Identify which cell holds the provided text, then report its [X, Y] central coordinate. 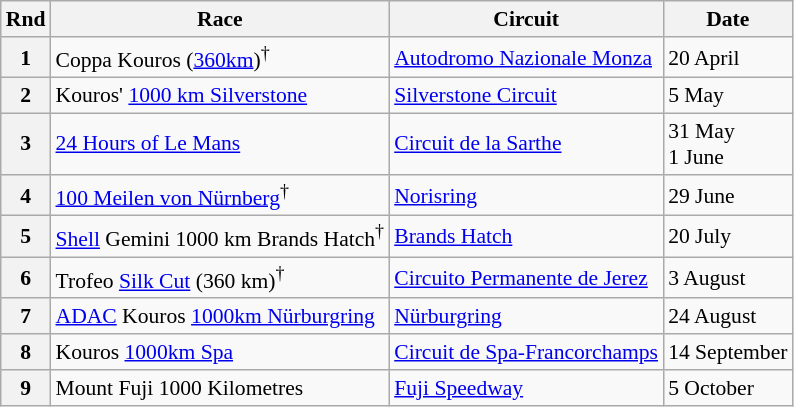
Fuji Speedway [526, 388]
24 Hours of Le Mans [220, 144]
3 [26, 144]
ADAC Kouros 1000km Nürburgring [220, 317]
Kouros 1000km Spa [220, 352]
Silverstone Circuit [526, 96]
14 September [728, 352]
31 May1 June [728, 144]
Race [220, 19]
Circuit [526, 19]
Kouros' 1000 km Silverstone [220, 96]
5 October [728, 388]
Coppa Kouros (360km)† [220, 58]
24 August [728, 317]
Rnd [26, 19]
3 August [728, 278]
Circuit de la Sarthe [526, 144]
20 July [728, 236]
Norisring [526, 196]
Circuito Permanente de Jerez [526, 278]
Date [728, 19]
5 May [728, 96]
20 April [728, 58]
Circuit de Spa-Francorchamps [526, 352]
9 [26, 388]
Brands Hatch [526, 236]
100 Meilen von Nürnberg† [220, 196]
29 June [728, 196]
Trofeo Silk Cut (360 km)† [220, 278]
7 [26, 317]
5 [26, 236]
1 [26, 58]
Nürburgring [526, 317]
8 [26, 352]
Shell Gemini 1000 km Brands Hatch† [220, 236]
4 [26, 196]
2 [26, 96]
Autodromo Nazionale Monza [526, 58]
6 [26, 278]
Mount Fuji 1000 Kilometres [220, 388]
